Detect which cell encompasses the target text, then output its [x, y] center coordinate. 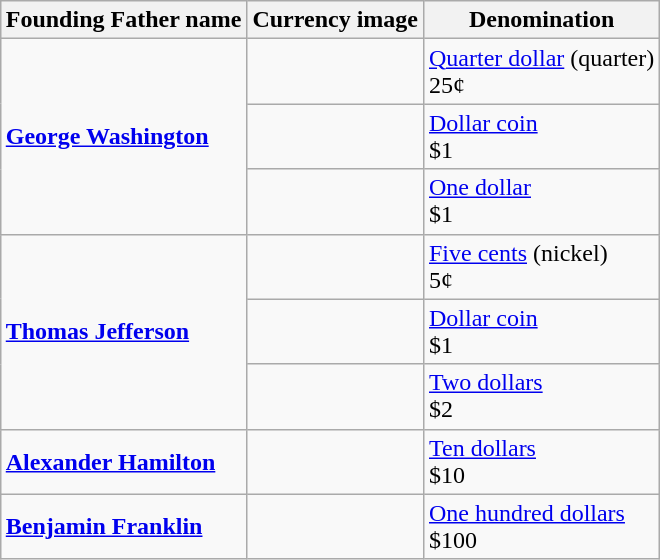
George Washington [124, 136]
One dollar$1 [541, 202]
Thomas Jefferson [124, 332]
Founding Father name [124, 20]
Benjamin Franklin [124, 526]
Denomination [541, 20]
Alexander Hamilton [124, 462]
Currency image [336, 20]
Five cents (nickel)5¢ [541, 266]
Quarter dollar (quarter)25¢ [541, 72]
One hundred dollars$100 [541, 526]
Ten dollars$10 [541, 462]
Two dollars$2 [541, 396]
